Scan for the cell matching the given text and deliver its (x, y) coordinate at center. 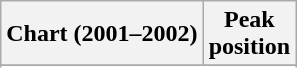
Chart (2001–2002) (102, 34)
Peakposition (249, 34)
